Provide the (X, Y) coordinate of the cell's center where the given text is located.  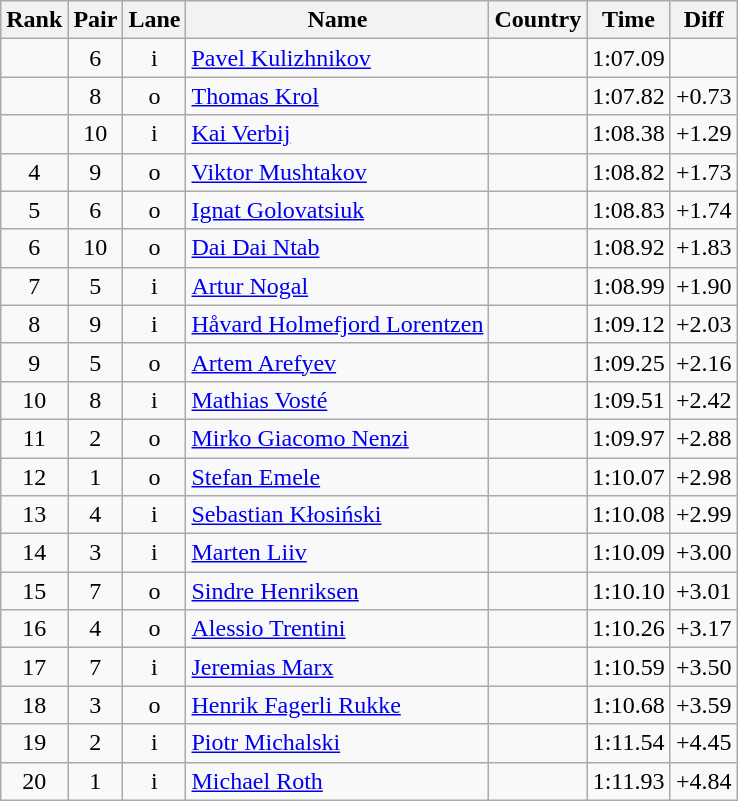
Rank (34, 20)
+2.16 (704, 362)
1:10.09 (629, 553)
+2.03 (704, 324)
1:08.92 (629, 248)
Lane (154, 20)
+1.90 (704, 286)
1:08.82 (629, 172)
+1.73 (704, 172)
+1.74 (704, 210)
+3.50 (704, 667)
Jeremias Marx (338, 667)
+4.45 (704, 743)
11 (34, 438)
+3.17 (704, 629)
1:11.54 (629, 743)
+1.83 (704, 248)
Name (338, 20)
1:08.83 (629, 210)
Alessio Trentini (338, 629)
1:10.10 (629, 591)
1:09.51 (629, 400)
17 (34, 667)
12 (34, 477)
Ignat Golovatsiuk (338, 210)
Artem Arefyev (338, 362)
1:10.07 (629, 477)
1:08.99 (629, 286)
1:10.59 (629, 667)
+3.01 (704, 591)
Viktor Mushtakov (338, 172)
Dai Dai Ntab (338, 248)
Mirko Giacomo Nenzi (338, 438)
Marten Liiv (338, 553)
1:10.26 (629, 629)
+2.42 (704, 400)
+2.98 (704, 477)
+2.88 (704, 438)
Pair (96, 20)
1:09.25 (629, 362)
Sindre Henriksen (338, 591)
Håvard Holmefjord Lorentzen (338, 324)
Country (538, 20)
1:08.38 (629, 134)
15 (34, 591)
18 (34, 705)
Piotr Michalski (338, 743)
1:09.12 (629, 324)
Mathias Vosté (338, 400)
Thomas Krol (338, 96)
19 (34, 743)
+1.29 (704, 134)
Artur Nogal (338, 286)
+3.59 (704, 705)
14 (34, 553)
13 (34, 515)
1:09.97 (629, 438)
+4.84 (704, 781)
1:10.08 (629, 515)
1:11.93 (629, 781)
+0.73 (704, 96)
Michael Roth (338, 781)
Kai Verbij (338, 134)
16 (34, 629)
1:07.82 (629, 96)
+3.00 (704, 553)
Henrik Fagerli Rukke (338, 705)
1:07.09 (629, 58)
Sebastian Kłosiński (338, 515)
+2.99 (704, 515)
20 (34, 781)
Stefan Emele (338, 477)
1:10.68 (629, 705)
Diff (704, 20)
Time (629, 20)
Pavel Kulizhnikov (338, 58)
